From the cell containing the given text, extract its center point as [x, y] coordinate. 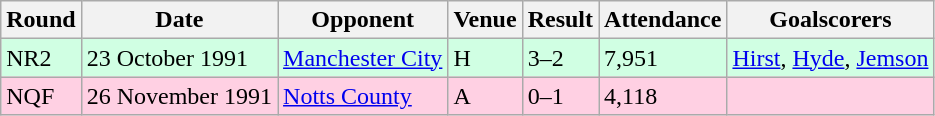
3–2 [560, 58]
Venue [485, 20]
Result [560, 20]
NQF [41, 96]
Attendance [663, 20]
Date [179, 20]
4,118 [663, 96]
Goalscorers [830, 20]
26 November 1991 [179, 96]
Notts County [363, 96]
Round [41, 20]
Hirst, Hyde, Jemson [830, 58]
7,951 [663, 58]
A [485, 96]
Manchester City [363, 58]
NR2 [41, 58]
H [485, 58]
23 October 1991 [179, 58]
0–1 [560, 96]
Opponent [363, 20]
